Determine the (x, y) coordinate at the center of the cell enclosing the given text.  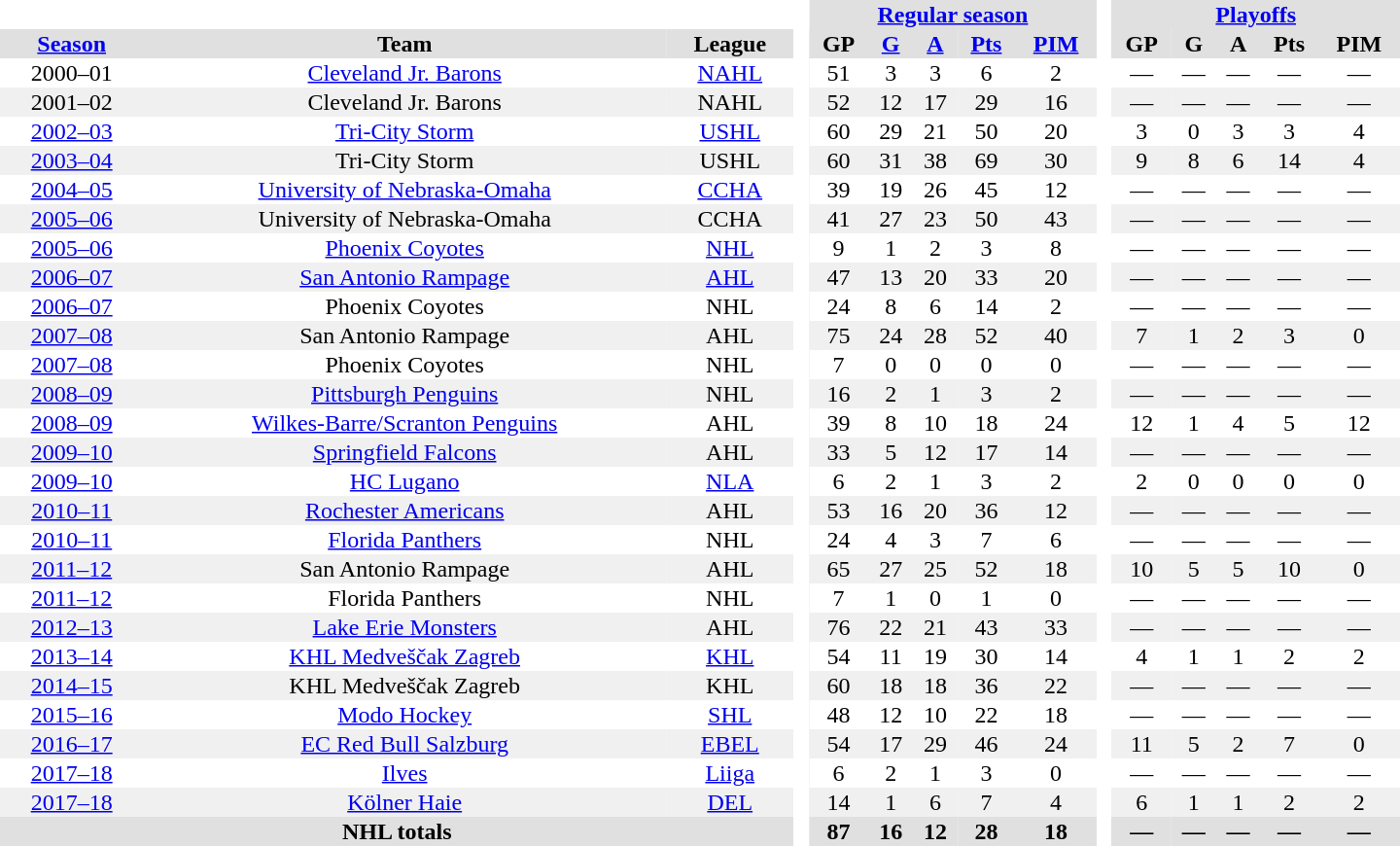
2000–01 (72, 73)
Pittsburgh Penguins (404, 394)
46 (986, 744)
EC Red Bull Salzburg (404, 744)
HC Lugano (404, 481)
Ilves (404, 773)
13 (891, 277)
69 (986, 160)
65 (839, 569)
25 (935, 569)
47 (839, 277)
40 (1056, 335)
EBEL (730, 744)
League (730, 44)
2014–15 (72, 686)
2004–05 (72, 190)
Wilkes-Barre/Scranton Penguins (404, 423)
38 (935, 160)
51 (839, 73)
53 (839, 511)
Playoffs (1256, 15)
26 (935, 190)
Liiga (730, 773)
Team (404, 44)
Springfield Falcons (404, 452)
45 (986, 190)
NHL totals (397, 831)
Lake Erie Monsters (404, 627)
Kölner Haie (404, 802)
2001–02 (72, 102)
DEL (730, 802)
NLA (730, 481)
87 (839, 831)
2013–14 (72, 656)
SHL (730, 715)
75 (839, 335)
Modo Hockey (404, 715)
2003–04 (72, 160)
2016–17 (72, 744)
31 (891, 160)
23 (935, 219)
76 (839, 627)
Regular season (953, 15)
Season (72, 44)
Rochester Americans (404, 511)
2015–16 (72, 715)
2002–03 (72, 131)
2012–13 (72, 627)
48 (839, 715)
41 (839, 219)
